Return the [X, Y] coordinate for the center point of the cell that contains the specified text.  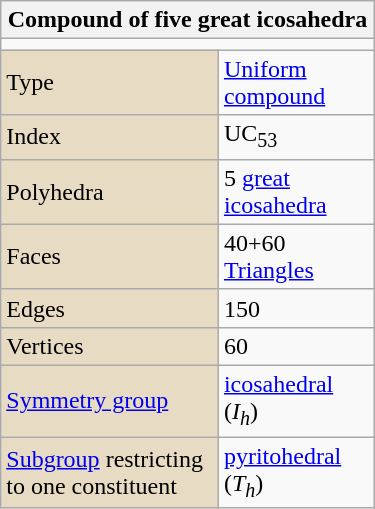
Polyhedra [110, 192]
Uniform compound [296, 82]
Symmetry group [110, 402]
Vertices [110, 346]
Index [110, 137]
5 great icosahedra [296, 192]
60 [296, 346]
40+60 Triangles [296, 256]
150 [296, 308]
Subgroup restricting to one constituent [110, 472]
Type [110, 82]
Faces [110, 256]
Edges [110, 308]
pyritohedral (Th) [296, 472]
Compound of five great icosahedra [188, 20]
icosahedral (Ih) [296, 402]
UC53 [296, 137]
